Detect which cell encompasses the target text, then output its [X, Y] center coordinate. 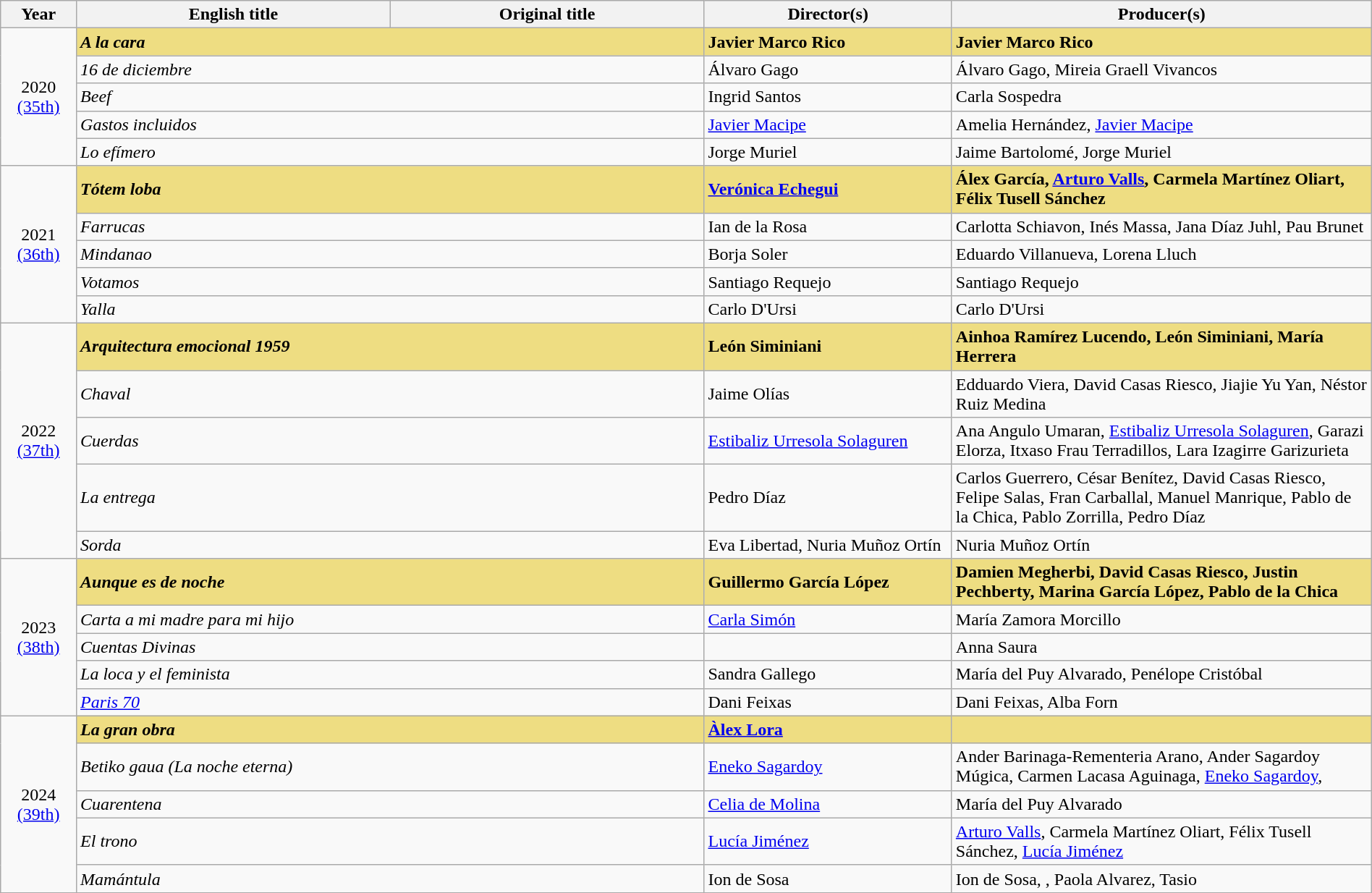
Eva Libertad, Nuria Muñoz Ortín [828, 545]
María del Puy Alvarado [1161, 804]
Estibaliz Urresola Solaguren [828, 441]
Damien Megherbi, David Casas Riesco, Justin Pechberty, Marina García López, Pablo de la Chica [1161, 582]
Eduardo Villanueva, Lorena Lluch [1161, 254]
Lo efímero [391, 152]
La entrega [391, 498]
2020(35th) [39, 97]
La loca y el feminista [391, 674]
Arturo Valls, Carmela Martínez Oliart, Félix Tusell Sánchez, Lucía Jiménez [1161, 841]
Year [39, 14]
Guillermo García López [828, 582]
Chaval [391, 394]
Jorge Muriel [828, 152]
Álex García, Arturo Valls, Carmela Martínez Oliart, Félix Tusell Sánchez [1161, 190]
Javier Macipe [828, 124]
Director(s) [828, 14]
Celia de Molina [828, 804]
Nuria Muñoz Ortín [1161, 545]
Beef [391, 97]
Pedro Díaz [828, 498]
Jaime Olías [828, 394]
Jaime Bartolomé, Jorge Muriel [1161, 152]
Ion de Sosa, , Paola Alvarez, Tasio [1161, 879]
Dani Feixas [828, 702]
Arquitectura emocional 1959 [391, 346]
Gastos incluidos [391, 124]
Dani Feixas, Alba Forn [1161, 702]
Álvaro Gago, Mireia Graell Vivancos [1161, 69]
Edduardo Viera, David Casas Riesco, Jiajie Yu Yan, Néstor Ruiz Medina [1161, 394]
Betiko gaua (La noche eterna) [391, 767]
Carla Simón [828, 619]
Ingrid Santos [828, 97]
Verónica Echegui [828, 190]
Àlex Lora [828, 729]
Original title [547, 14]
2021(36th) [39, 245]
Amelia Hernández, Javier Macipe [1161, 124]
Mamántula [391, 879]
Votamos [391, 282]
Tótem loba [391, 190]
Farrucas [391, 227]
Aunque es de noche [391, 582]
León Siminiani [828, 346]
Carlotta Schiavon, Inés Massa, Jana Díaz Juhl, Pau Brunet [1161, 227]
Anna Saura [1161, 647]
2023(38th) [39, 637]
María del Puy Alvarado, Penélope Cristóbal [1161, 674]
El trono [391, 841]
Paris 70 [391, 702]
Carla Sospedra [1161, 97]
María Zamora Morcillo [1161, 619]
2022(37th) [39, 440]
Carlos Guerrero, César Benítez, David Casas Riesco, Felipe Salas, Fran Carballal, Manuel Manrique, Pablo de la Chica, Pablo Zorrilla, Pedro Díaz [1161, 498]
Lucía Jiménez [828, 841]
La gran obra [391, 729]
Ion de Sosa [828, 879]
Sandra Gallego [828, 674]
2024(39th) [39, 804]
Mindanao [391, 254]
Sorda [391, 545]
Álvaro Gago [828, 69]
Yalla [391, 309]
Cuentas Divinas [391, 647]
16 de diciembre [391, 69]
Eneko Sagardoy [828, 767]
Carta a mi madre para mi hijo [391, 619]
Cuerdas [391, 441]
Ian de la Rosa [828, 227]
English title [234, 14]
Ana Angulo Umaran, Estibaliz Urresola Solaguren, Garazi Elorza, Itxaso Frau Terradillos, Lara Izagirre Garizurieta [1161, 441]
Producer(s) [1161, 14]
Ainhoa Ramírez Lucendo, León Siminiani, María Herrera [1161, 346]
A la cara [391, 42]
Cuarentena [391, 804]
Borja Soler [828, 254]
Ander Barinaga-Rementeria Arano, Ander Sagardoy Múgica, Carmen Lacasa Aguinaga, Eneko Sagardoy, [1161, 767]
